Extract the [X, Y] coordinate from the center of the cell holding the provided text.  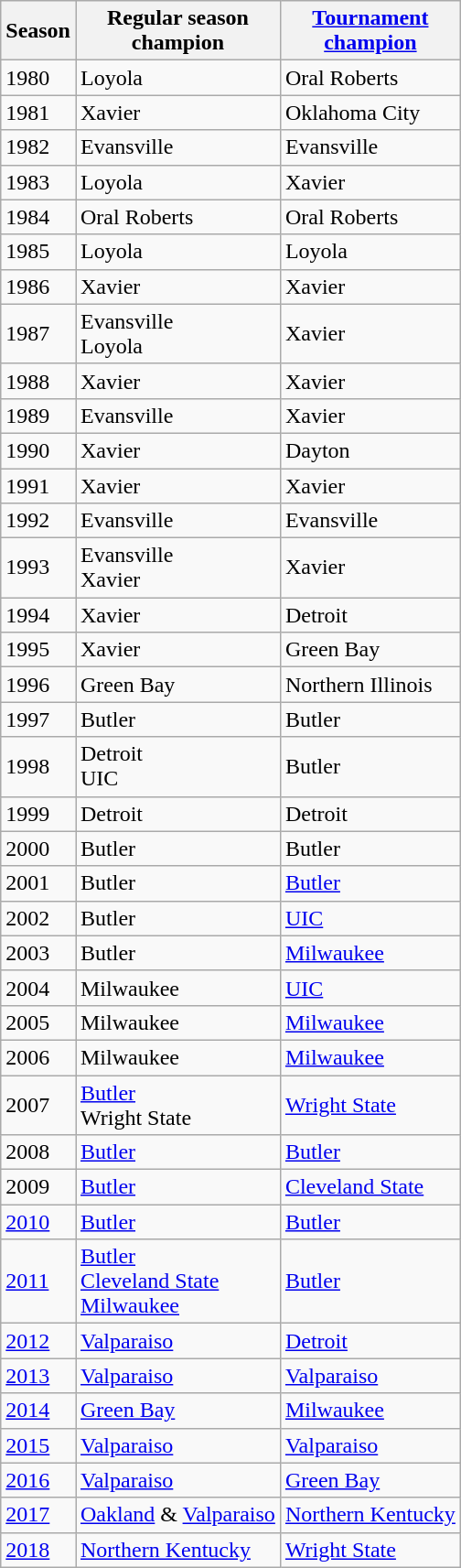
2017 [38, 1515]
1980 [38, 78]
1999 [38, 814]
2002 [38, 918]
Oklahoma City [370, 113]
2012 [38, 1341]
EvansvilleLoyola [177, 333]
2007 [38, 1104]
1988 [38, 381]
Season [38, 31]
Tournamentchampion [370, 31]
Regular seasonchampion [177, 31]
2001 [38, 883]
2000 [38, 849]
DetroitUIC [177, 767]
2018 [38, 1550]
Oakland & Valparaiso [177, 1515]
ButlerCleveland StateMilwaukee [177, 1281]
2006 [38, 1057]
2003 [38, 953]
2009 [38, 1187]
1989 [38, 416]
1991 [38, 486]
2004 [38, 988]
1990 [38, 450]
2014 [38, 1411]
Northern Illinois [370, 685]
2011 [38, 1281]
1981 [38, 113]
Cleveland State [370, 1187]
2015 [38, 1445]
2016 [38, 1480]
Dayton [370, 450]
EvansvilleXavier [177, 568]
1994 [38, 615]
1993 [38, 568]
2013 [38, 1376]
1987 [38, 333]
2005 [38, 1022]
1984 [38, 217]
2010 [38, 1222]
1985 [38, 252]
1998 [38, 767]
1995 [38, 650]
1992 [38, 521]
2008 [38, 1152]
1982 [38, 147]
1997 [38, 719]
1983 [38, 182]
ButlerWright State [177, 1104]
1996 [38, 685]
1986 [38, 287]
